Determine the (X, Y) coordinate at the center of the cell enclosing the given text.  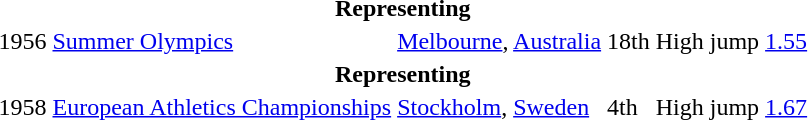
Summer Olympics (222, 41)
18th (629, 41)
Melbourne, Australia (500, 41)
High jump (707, 41)
